Provide the (x, y) coordinate of the cell's center where the given text is located.  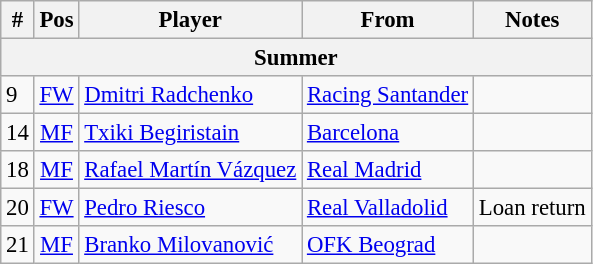
18 (18, 170)
Pos (56, 20)
From (388, 20)
Txiki Begiristain (190, 133)
20 (18, 208)
# (18, 20)
Summer (296, 58)
Loan return (532, 208)
OFK Beograd (388, 245)
Pedro Riesco (190, 208)
Racing Santander (388, 95)
Branko Milovanović (190, 245)
14 (18, 133)
Player (190, 20)
Real Madrid (388, 170)
21 (18, 245)
Dmitri Radchenko (190, 95)
9 (18, 95)
Rafael Martín Vázquez (190, 170)
Notes (532, 20)
Real Valladolid (388, 208)
Barcelona (388, 133)
